From the cell containing the given text, extract its center point as [X, Y] coordinate. 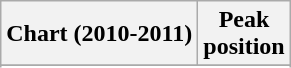
Peakposition [244, 34]
Chart (2010-2011) [100, 34]
